Determine the [X, Y] coordinate at the center of the cell enclosing the given text.  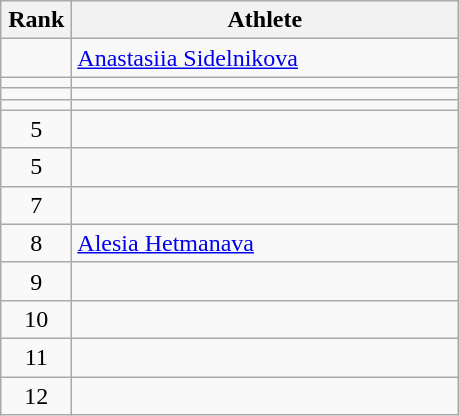
8 [36, 243]
Alesia Hetmanava [265, 243]
12 [36, 395]
9 [36, 281]
Anastasiia Sidelnikova [265, 58]
Rank [36, 20]
Athlete [265, 20]
11 [36, 357]
10 [36, 319]
7 [36, 205]
